Return [X, Y] of the center of cell containing provided text 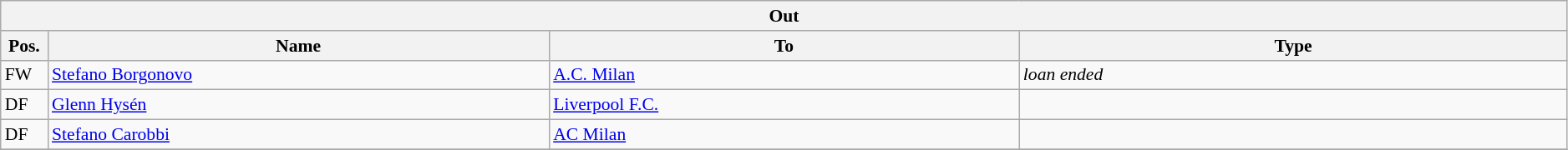
Pos. [24, 46]
To [784, 46]
A.C. Milan [784, 75]
AC Milan [784, 135]
Liverpool F.C. [784, 105]
Stefano Borgonovo [298, 75]
Type [1293, 46]
Out [784, 16]
loan ended [1293, 75]
Stefano Carobbi [298, 135]
FW [24, 75]
Name [298, 46]
Glenn Hysén [298, 105]
